For the text-containing cell, return its midpoint in [x, y] coordinate format. 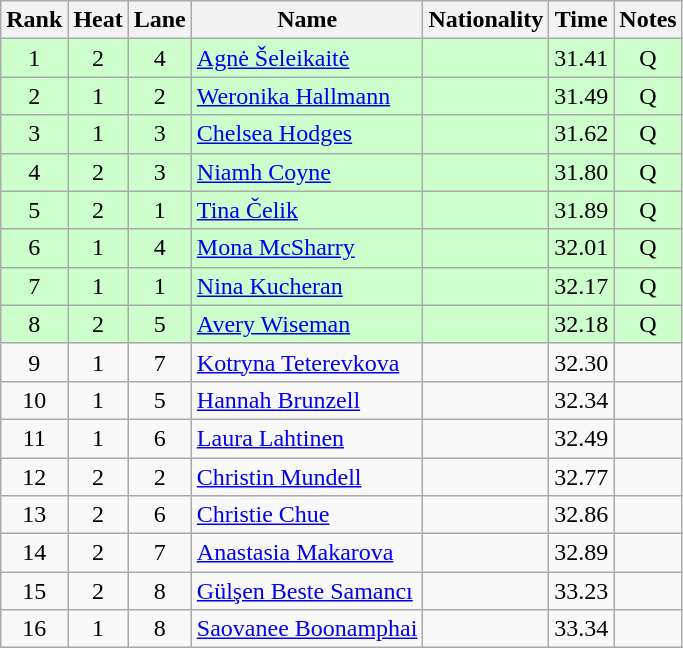
33.34 [582, 629]
Heat [98, 20]
Rank [34, 20]
32.18 [582, 324]
33.23 [582, 591]
Laura Lahtinen [307, 438]
Name [307, 20]
10 [34, 400]
Christie Chue [307, 515]
13 [34, 515]
Tina Čelik [307, 210]
16 [34, 629]
Anastasia Makarova [307, 553]
Avery Wiseman [307, 324]
32.49 [582, 438]
31.41 [582, 58]
11 [34, 438]
Hannah Brunzell [307, 400]
32.34 [582, 400]
Lane [160, 20]
31.89 [582, 210]
14 [34, 553]
31.49 [582, 96]
Christin Mundell [307, 477]
32.89 [582, 553]
Niamh Coyne [307, 172]
Kotryna Teterevkova [307, 362]
32.17 [582, 286]
12 [34, 477]
31.62 [582, 134]
Nationality [486, 20]
31.80 [582, 172]
32.01 [582, 248]
Notes [648, 20]
Weronika Hallmann [307, 96]
Gülşen Beste Samancı [307, 591]
Chelsea Hodges [307, 134]
9 [34, 362]
32.86 [582, 515]
Time [582, 20]
Nina Kucheran [307, 286]
32.30 [582, 362]
15 [34, 591]
Agnė Šeleikaitė [307, 58]
Mona McSharry [307, 248]
32.77 [582, 477]
Saovanee Boonamphai [307, 629]
